Extract the [X, Y] coordinate from the center of the cell holding the provided text.  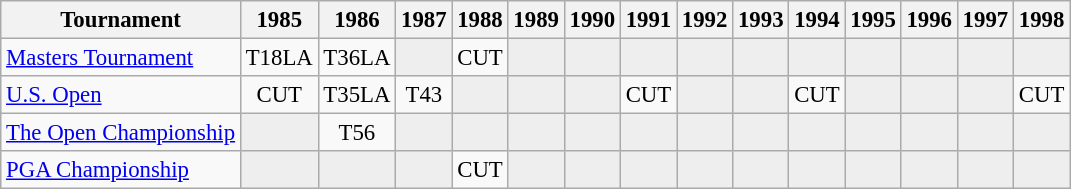
Masters Tournament [121, 58]
1987 [424, 20]
Tournament [121, 20]
1990 [592, 20]
1988 [480, 20]
T36LA [357, 58]
T18LA [279, 58]
1985 [279, 20]
1994 [817, 20]
T56 [357, 133]
1989 [536, 20]
U.S. Open [121, 95]
1986 [357, 20]
1995 [873, 20]
T43 [424, 95]
1992 [705, 20]
1997 [985, 20]
T35LA [357, 95]
1991 [648, 20]
1998 [1041, 20]
1993 [761, 20]
The Open Championship [121, 133]
1996 [929, 20]
PGA Championship [121, 170]
